Identify which cell holds the provided text, then report its [x, y] central coordinate. 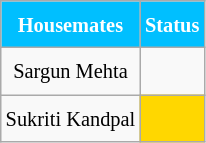
Housemates [70, 24]
Status [172, 24]
Sargun Mehta [70, 72]
Sukriti Kandpal [70, 118]
